Determine the [x, y] coordinate at the center of the cell enclosing the given text.  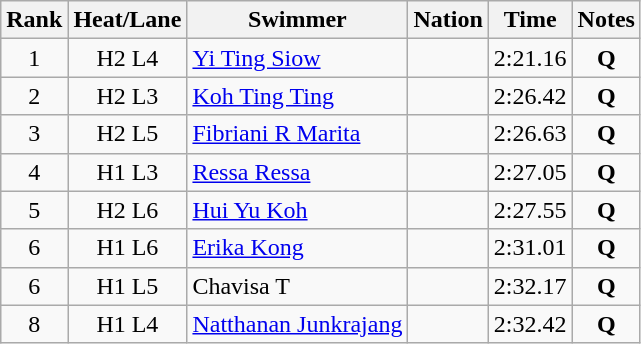
H2 L3 [128, 96]
H1 L5 [128, 286]
2:21.16 [530, 58]
Nation [448, 20]
Heat/Lane [128, 20]
Hui Yu Koh [298, 210]
5 [34, 210]
1 [34, 58]
8 [34, 324]
2:32.42 [530, 324]
3 [34, 134]
2:26.42 [530, 96]
Natthanan Junkrajang [298, 324]
2:32.17 [530, 286]
Fibriani R Marita [298, 134]
2:27.05 [530, 172]
4 [34, 172]
H2 L5 [128, 134]
H2 L4 [128, 58]
Koh Ting Ting [298, 96]
Swimmer [298, 20]
Rank [34, 20]
2:27.55 [530, 210]
2:26.63 [530, 134]
H1 L6 [128, 248]
H1 L4 [128, 324]
Yi Ting Siow [298, 58]
H2 L6 [128, 210]
Ressa Ressa [298, 172]
Notes [606, 20]
Erika Kong [298, 248]
2 [34, 96]
H1 L3 [128, 172]
2:31.01 [530, 248]
Time [530, 20]
Chavisa T [298, 286]
